Find where the given text appears and provide that cell's center as [X, Y] coordinate. 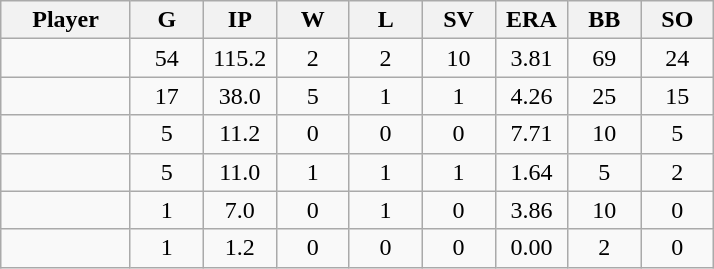
25 [604, 96]
38.0 [240, 96]
ERA [532, 20]
15 [678, 96]
3.81 [532, 58]
SO [678, 20]
24 [678, 58]
SV [458, 20]
1.64 [532, 172]
1.2 [240, 248]
115.2 [240, 58]
11.0 [240, 172]
0.00 [532, 248]
54 [166, 58]
4.26 [532, 96]
W [312, 20]
BB [604, 20]
3.86 [532, 210]
17 [166, 96]
69 [604, 58]
IP [240, 20]
7.0 [240, 210]
11.2 [240, 134]
G [166, 20]
Player [66, 20]
7.71 [532, 134]
L [386, 20]
